Provide the (X, Y) coordinate of the cell's center where the given text is located.  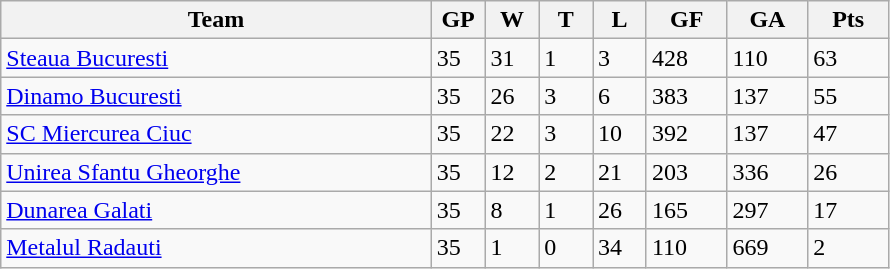
55 (848, 96)
Steaua Bucuresti (216, 58)
336 (768, 172)
392 (686, 134)
L (620, 20)
GP (458, 20)
GF (686, 20)
165 (686, 210)
10 (620, 134)
47 (848, 134)
22 (512, 134)
Team (216, 20)
0 (566, 248)
31 (512, 58)
34 (620, 248)
Unirea Sfantu Gheorghe (216, 172)
GA (768, 20)
6 (620, 96)
17 (848, 210)
Pts (848, 20)
297 (768, 210)
8 (512, 210)
203 (686, 172)
428 (686, 58)
SC Miercurea Ciuc (216, 134)
Dunarea Galati (216, 210)
383 (686, 96)
21 (620, 172)
63 (848, 58)
Dinamo Bucuresti (216, 96)
T (566, 20)
W (512, 20)
12 (512, 172)
669 (768, 248)
Metalul Radauti (216, 248)
